Identify which cell holds the provided text, then report its (X, Y) central coordinate. 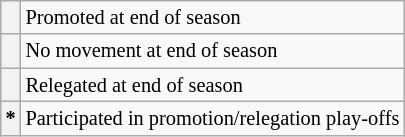
Participated in promotion/relegation play-offs (213, 118)
Relegated at end of season (213, 85)
Promoted at end of season (213, 17)
* (11, 118)
No movement at end of season (213, 51)
